Pinpoint the cell where the given text exists, returning its (X, Y) midpoint coordinate. 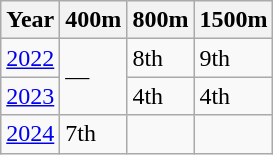
2022 (30, 58)
800m (160, 20)
Year (30, 20)
9th (234, 58)
2024 (30, 134)
— (94, 77)
8th (160, 58)
1500m (234, 20)
400m (94, 20)
2023 (30, 96)
7th (94, 134)
